Output the (x, y) coordinate of the center of the cell containing the given text.  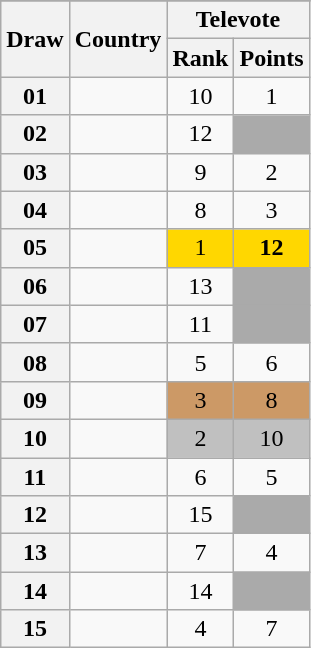
04 (35, 210)
01 (35, 96)
03 (35, 172)
07 (35, 324)
02 (35, 134)
Points (272, 58)
Country (118, 39)
05 (35, 248)
Rank (200, 58)
09 (35, 400)
9 (200, 172)
06 (35, 286)
08 (35, 362)
Televote (238, 20)
Draw (35, 39)
